Search for the cell housing the specified text and yield its [x, y] center coordinate. 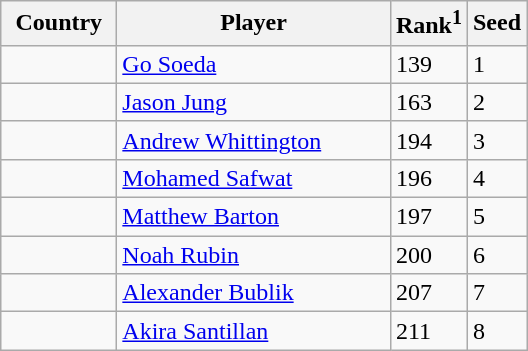
4 [496, 178]
Jason Jung [254, 102]
Noah Rubin [254, 255]
Country [59, 24]
2 [496, 102]
196 [428, 178]
163 [428, 102]
Matthew Barton [254, 217]
3 [496, 140]
139 [428, 64]
194 [428, 140]
200 [428, 255]
211 [428, 331]
197 [428, 217]
Seed [496, 24]
Andrew Whittington [254, 140]
Alexander Bublik [254, 293]
207 [428, 293]
1 [496, 64]
7 [496, 293]
Rank1 [428, 24]
Go Soeda [254, 64]
6 [496, 255]
Akira Santillan [254, 331]
8 [496, 331]
5 [496, 217]
Player [254, 24]
Mohamed Safwat [254, 178]
